Detect which cell encompasses the target text, then output its [X, Y] center coordinate. 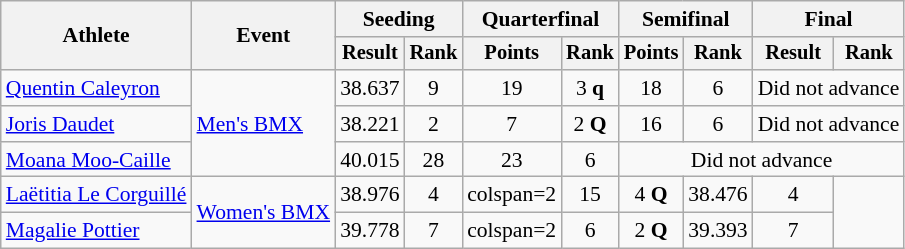
9 [434, 88]
Moana Moo-Caille [96, 160]
18 [651, 88]
Magalie Pottier [96, 231]
23 [512, 160]
Quarterfinal [540, 19]
19 [512, 88]
Joris Daudet [96, 124]
38.976 [370, 195]
Laëtitia Le Corguillé [96, 195]
4 Q [651, 195]
3 q [590, 88]
Seeding [398, 19]
Women's BMX [264, 212]
Men's BMX [264, 124]
39.778 [370, 231]
28 [434, 160]
Athlete [96, 36]
16 [651, 124]
15 [590, 195]
Final [829, 19]
38.476 [718, 195]
Quentin Caleyron [96, 88]
Semifinal [686, 19]
39.393 [718, 231]
38.221 [370, 124]
38.637 [370, 88]
40.015 [370, 160]
2 [434, 124]
Event [264, 36]
